From the cell containing the given text, extract its center point as [x, y] coordinate. 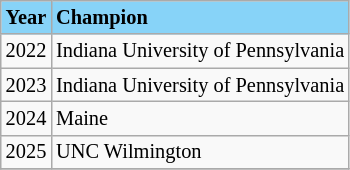
2023 [26, 85]
2024 [26, 118]
2025 [26, 152]
2022 [26, 51]
Year [26, 17]
UNC Wilmington [200, 152]
Maine [200, 118]
Champion [200, 17]
